Detect which cell encompasses the target text, then output its (x, y) center coordinate. 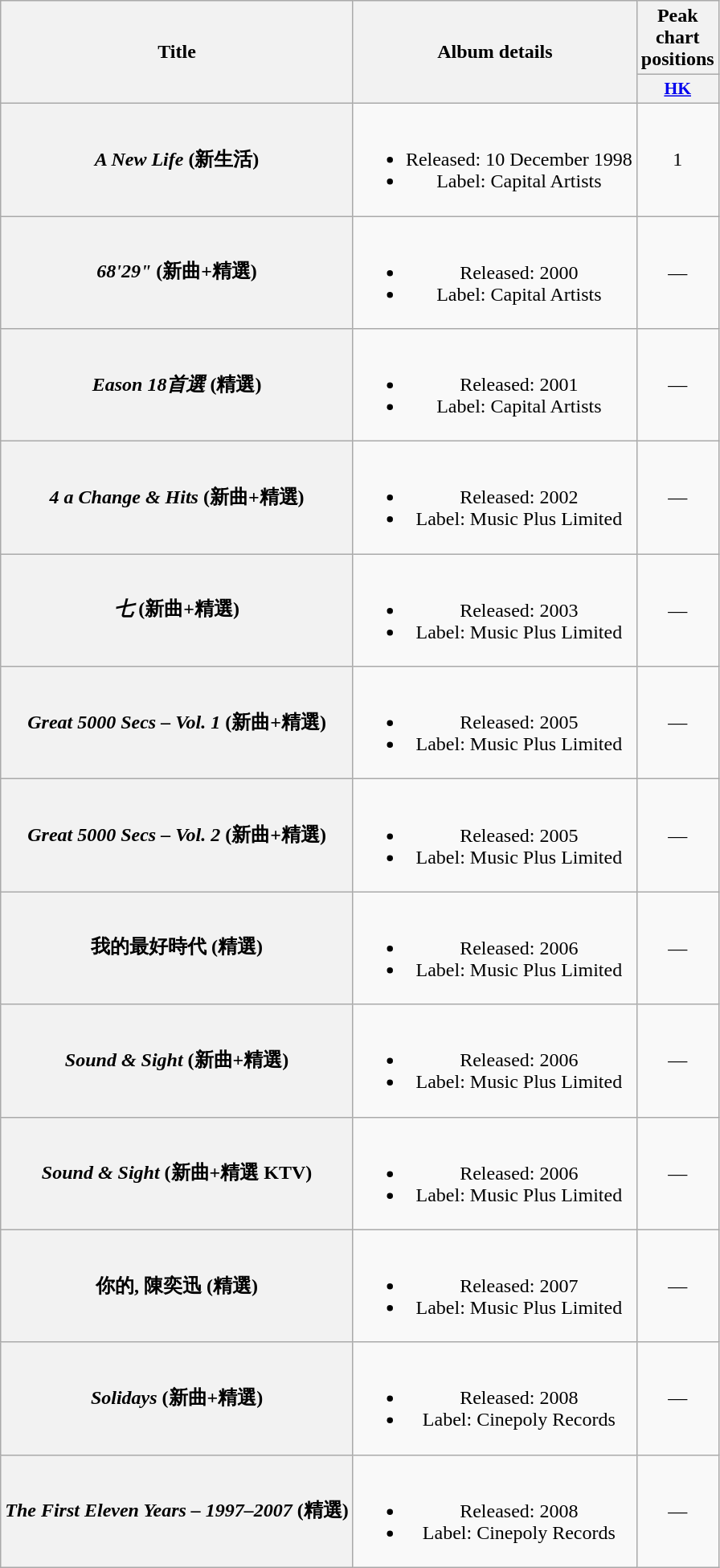
Album details (495, 52)
Released: 2000Label: Capital Artists (495, 272)
Released: 2002Label: Music Plus Limited (495, 498)
68'29" (新曲+精選) (177, 272)
Title (177, 52)
Great 5000 Secs – Vol. 2 (新曲+精選) (177, 835)
The First Eleven Years – 1997–2007 (精選) (177, 1511)
七 (新曲+精選) (177, 610)
4 a Change & Hits (新曲+精選) (177, 498)
Released: 10 December 1998Label: Capital Artists (495, 159)
Solidays (新曲+精選) (177, 1398)
1 (677, 159)
Released: 2003Label: Music Plus Limited (495, 610)
Eason 18首選 (精選) (177, 385)
Sound & Sight (新曲+精選) (177, 1061)
HK (677, 89)
Released: 2001Label: Capital Artists (495, 385)
Released: 2007Label: Music Plus Limited (495, 1286)
Sound & Sight (新曲+精選 KTV) (177, 1173)
A New Life (新生活) (177, 159)
我的最好時代 (精選) (177, 948)
你的, 陳奕迅 (精選) (177, 1286)
Great 5000 Secs – Vol. 1 (新曲+精選) (177, 723)
Peak chart positions (677, 38)
